Extract the (x, y) coordinate from the center of the cell holding the provided text.  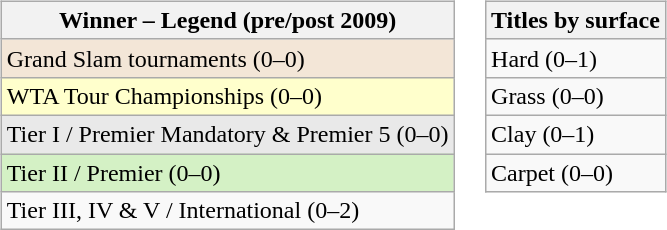
Grand Slam tournaments (0–0) (228, 58)
Grass (0–0) (576, 96)
WTA Tour Championships (0–0) (228, 96)
Carpet (0–0) (576, 173)
Tier II / Premier (0–0) (228, 173)
Clay (0–1) (576, 134)
Hard (0–1) (576, 58)
Tier III, IV & V / International (0–2) (228, 211)
Winner – Legend (pre/post 2009) (228, 20)
Tier I / Premier Mandatory & Premier 5 (0–0) (228, 134)
Titles by surface (576, 20)
